Locate the cell with the specified text and output its [X, Y] center coordinate. 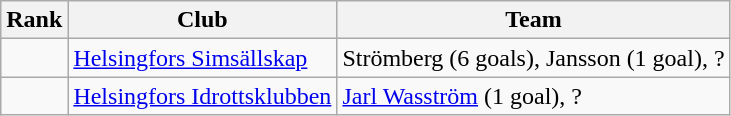
Team [534, 20]
Club [202, 20]
Helsingfors Idrottsklubben [202, 96]
Strömberg (6 goals), Jansson (1 goal), ? [534, 58]
Rank [34, 20]
Helsingfors Simsällskap [202, 58]
Jarl Wasström (1 goal), ? [534, 96]
